Extract the [x, y] coordinate from the center of the cell holding the provided text.  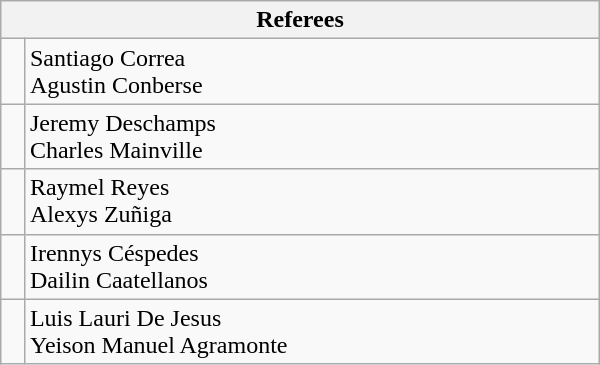
Santiago CorreaAgustin Conberse [312, 72]
Referees [300, 20]
Raymel ReyesAlexys Zuñiga [312, 202]
Irennys CéspedesDailin Caatellanos [312, 266]
Luis Lauri De JesusYeison Manuel Agramonte [312, 332]
Jeremy DeschampsCharles Mainville [312, 136]
